Output the (x, y) coordinate of the center of the cell containing the given text.  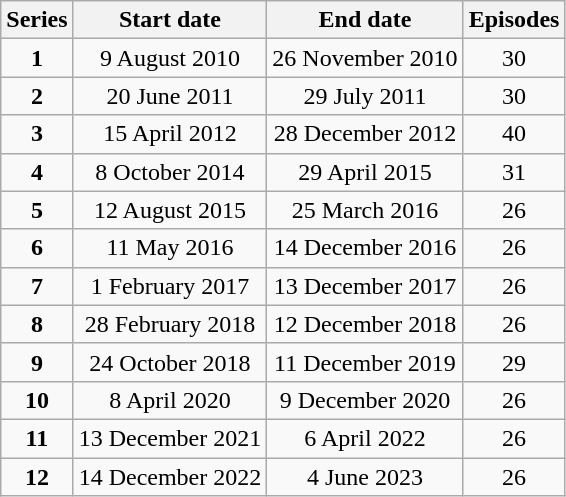
1 February 2017 (170, 286)
2 (37, 96)
28 February 2018 (170, 324)
8 (37, 324)
15 April 2012 (170, 134)
End date (365, 20)
20 June 2011 (170, 96)
4 June 2023 (365, 477)
10 (37, 400)
7 (37, 286)
12 December 2018 (365, 324)
29 (514, 362)
11 (37, 438)
8 April 2020 (170, 400)
12 (37, 477)
9 August 2010 (170, 58)
11 December 2019 (365, 362)
11 May 2016 (170, 248)
6 (37, 248)
4 (37, 172)
28 December 2012 (365, 134)
6 April 2022 (365, 438)
25 March 2016 (365, 210)
3 (37, 134)
Series (37, 20)
13 December 2017 (365, 286)
8 October 2014 (170, 172)
24 October 2018 (170, 362)
9 (37, 362)
29 April 2015 (365, 172)
5 (37, 210)
29 July 2011 (365, 96)
40 (514, 134)
Episodes (514, 20)
14 December 2022 (170, 477)
26 November 2010 (365, 58)
31 (514, 172)
1 (37, 58)
12 August 2015 (170, 210)
13 December 2021 (170, 438)
14 December 2016 (365, 248)
Start date (170, 20)
9 December 2020 (365, 400)
